Return the [X, Y] coordinate for the center point of the cell that contains the specified text.  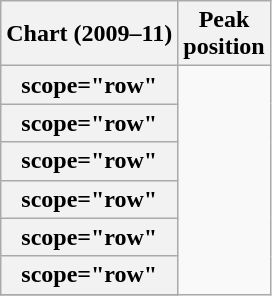
Chart (2009–11) [90, 34]
Peakposition [224, 34]
